Identify which cell holds the provided text, then report its (X, Y) central coordinate. 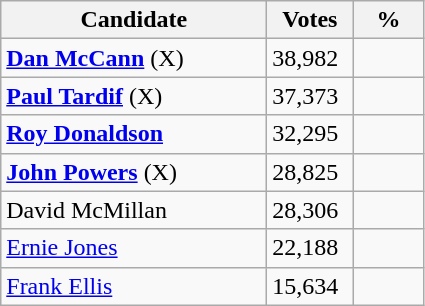
John Powers (X) (134, 172)
22,188 (310, 248)
38,982 (310, 58)
Paul Tardif (X) (134, 96)
15,634 (310, 286)
Ernie Jones (134, 248)
% (388, 20)
Votes (310, 20)
Dan McCann (X) (134, 58)
32,295 (310, 134)
37,373 (310, 96)
Frank Ellis (134, 286)
Candidate (134, 20)
David McMillan (134, 210)
28,306 (310, 210)
Roy Donaldson (134, 134)
28,825 (310, 172)
